Pinpoint the cell where the given text exists, returning its [x, y] midpoint coordinate. 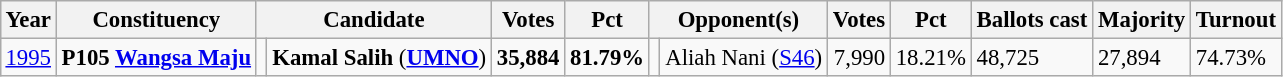
1995 [28, 57]
7,990 [858, 57]
35,884 [528, 57]
48,725 [1032, 57]
Majority [1142, 20]
27,894 [1142, 57]
Ballots cast [1032, 20]
Year [28, 20]
Candidate [374, 20]
Constituency [156, 20]
74.73% [1236, 57]
Aliah Nani (S46) [744, 57]
81.79% [608, 57]
Kamal Salih (UMNO) [380, 57]
18.21% [930, 57]
Turnout [1236, 20]
P105 Wangsa Maju [156, 57]
Opponent(s) [738, 20]
